Pinpoint the cell where the given text exists, returning its [X, Y] midpoint coordinate. 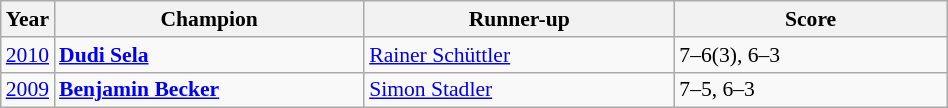
2009 [28, 90]
Runner-up [519, 19]
Year [28, 19]
Dudi Sela [209, 55]
Score [810, 19]
7–6(3), 6–3 [810, 55]
2010 [28, 55]
7–5, 6–3 [810, 90]
Simon Stadler [519, 90]
Benjamin Becker [209, 90]
Champion [209, 19]
Rainer Schüttler [519, 55]
